Extract the (X, Y) coordinate from the center of the cell holding the provided text.  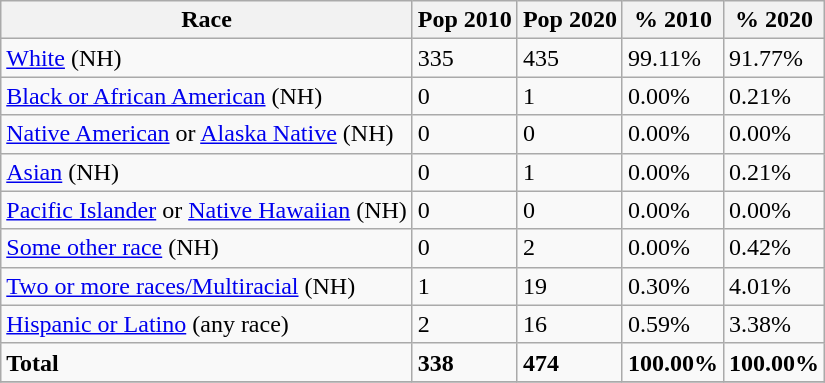
435 (570, 58)
% 2010 (672, 20)
Asian (NH) (207, 172)
91.77% (774, 58)
White (NH) (207, 58)
0.30% (672, 286)
Pacific Islander or Native Hawaiian (NH) (207, 210)
Some other race (NH) (207, 248)
19 (570, 286)
Two or more races/Multiracial (NH) (207, 286)
335 (464, 58)
Native American or Alaska Native (NH) (207, 134)
16 (570, 324)
0.42% (774, 248)
338 (464, 362)
Total (207, 362)
% 2020 (774, 20)
Black or African American (NH) (207, 96)
99.11% (672, 58)
Pop 2010 (464, 20)
0.59% (672, 324)
Race (207, 20)
4.01% (774, 286)
Hispanic or Latino (any race) (207, 324)
3.38% (774, 324)
474 (570, 362)
Pop 2020 (570, 20)
